Identify which cell holds the provided text, then report its (X, Y) central coordinate. 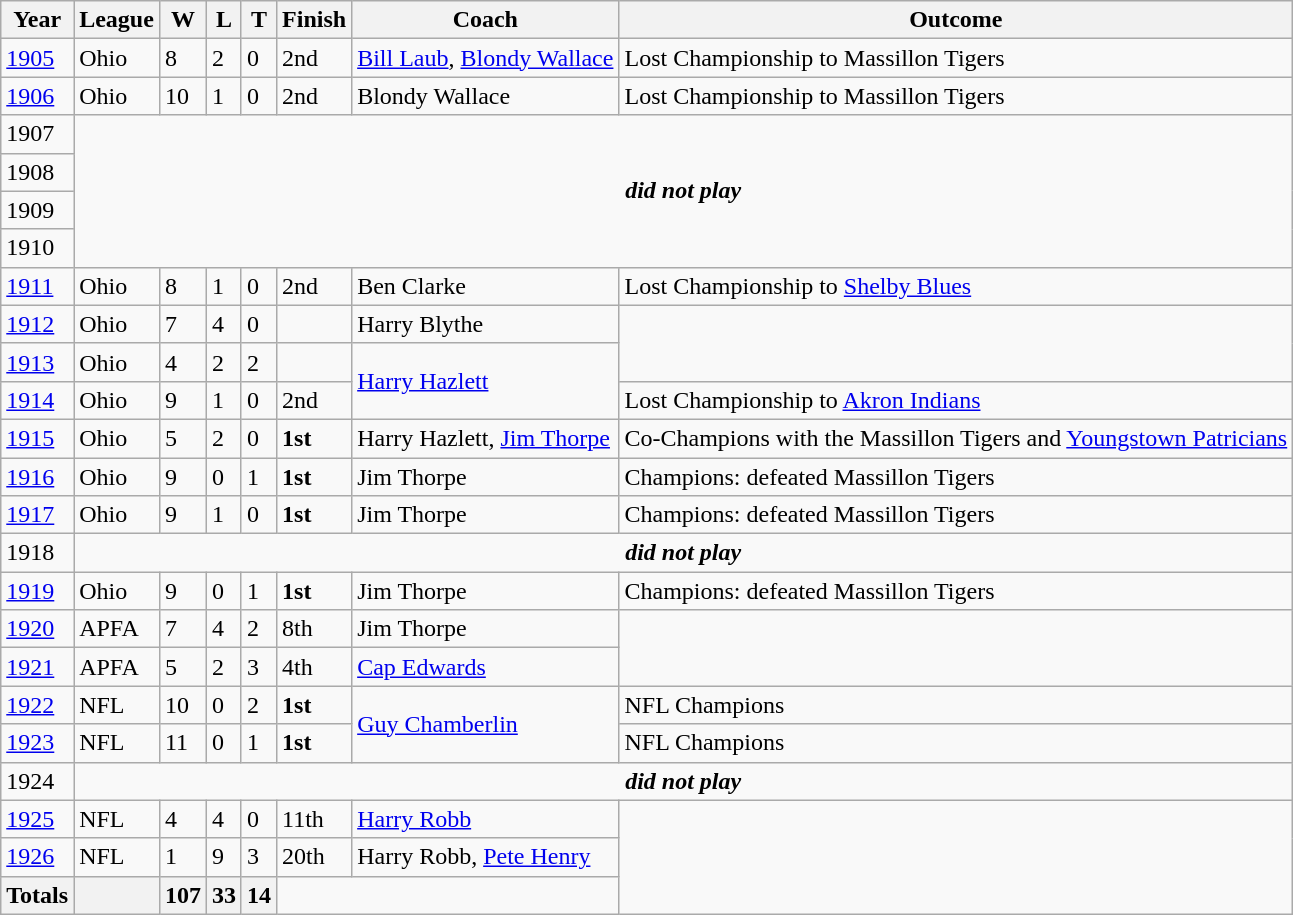
Cap Edwards (486, 667)
Ben Clarke (486, 286)
Harry Blythe (486, 324)
1920 (38, 629)
1906 (38, 96)
4th (314, 667)
1912 (38, 324)
20th (314, 857)
1923 (38, 743)
11 (182, 743)
107 (182, 895)
Bill Laub, Blondy Wallace (486, 58)
1908 (38, 172)
T (258, 20)
Harry Hazlett, Jim Thorpe (486, 438)
1922 (38, 705)
1907 (38, 134)
Totals (38, 895)
1917 (38, 515)
1918 (38, 553)
8th (314, 629)
1926 (38, 857)
1914 (38, 400)
1911 (38, 286)
33 (224, 895)
League (117, 20)
Blondy Wallace (486, 96)
L (224, 20)
1905 (38, 58)
1915 (38, 438)
1913 (38, 362)
14 (258, 895)
1921 (38, 667)
Outcome (956, 20)
Finish (314, 20)
Lost Championship to Shelby Blues (956, 286)
Harry Robb, Pete Henry (486, 857)
Coach (486, 20)
Co-Champions with the Massillon Tigers and Youngstown Patricians (956, 438)
1916 (38, 477)
Harry Hazlett (486, 381)
1924 (38, 781)
W (182, 20)
1909 (38, 210)
11th (314, 819)
Guy Chamberlin (486, 724)
1925 (38, 819)
1919 (38, 591)
Year (38, 20)
Harry Robb (486, 819)
Lost Championship to Akron Indians (956, 400)
1910 (38, 248)
